Output the (X, Y) coordinate of the center of the cell containing the given text.  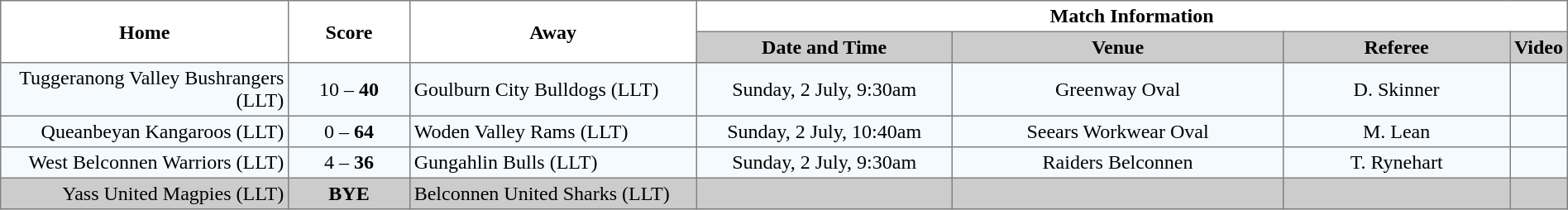
West Belconnen Warriors (LLT) (145, 163)
Raiders Belconnen (1117, 163)
10 – 40 (349, 89)
Venue (1117, 47)
Greenway Oval (1117, 89)
Belconnen United Sharks (LLT) (552, 193)
M. Lean (1397, 131)
Away (552, 31)
Sunday, 2 July, 10:40am (825, 131)
0 – 64 (349, 131)
Yass United Magpies (LLT) (145, 193)
BYE (349, 193)
D. Skinner (1397, 89)
Woden Valley Rams (LLT) (552, 131)
Queanbeyan Kangaroos (LLT) (145, 131)
Home (145, 31)
Match Information (1131, 17)
Score (349, 31)
Gungahlin Bulls (LLT) (552, 163)
4 – 36 (349, 163)
Goulburn City Bulldogs (LLT) (552, 89)
Referee (1397, 47)
Tuggeranong Valley Bushrangers (LLT) (145, 89)
T. Rynehart (1397, 163)
Date and Time (825, 47)
Video (1539, 47)
Seears Workwear Oval (1117, 131)
